From the cell containing the given text, extract its center point as [X, Y] coordinate. 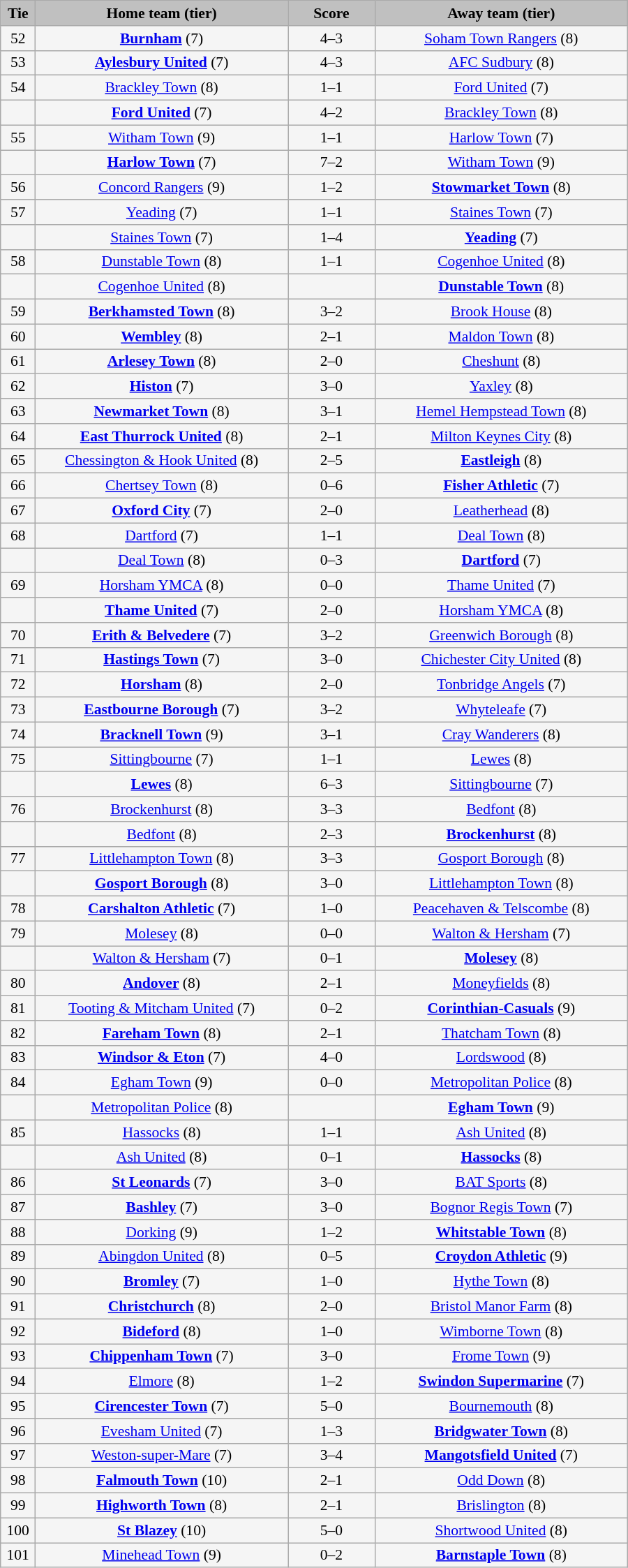
Andover (8) [162, 984]
Chessington & Hook United (8) [162, 461]
Corinthian-Casuals (9) [501, 1008]
4–2 [332, 113]
St Blazey (10) [162, 1530]
Berkhamsted Town (8) [162, 312]
97 [18, 1456]
Eastbourne Borough (7) [162, 710]
Bognor Regis Town (7) [501, 1207]
Frome Town (9) [501, 1356]
Oxford City (7) [162, 511]
7–2 [332, 163]
Away team (tier) [501, 13]
Chichester City United (8) [501, 660]
63 [18, 411]
Minehead Town (9) [162, 1555]
70 [18, 635]
74 [18, 734]
Dorking (9) [162, 1232]
Falmouth Town (10) [162, 1481]
BAT Sports (8) [501, 1183]
64 [18, 436]
Peacehaven & Telscombe (8) [501, 909]
72 [18, 685]
Cray Wanderers (8) [501, 734]
2–5 [332, 461]
Eastleigh (8) [501, 461]
Score [332, 13]
91 [18, 1307]
89 [18, 1257]
2–3 [332, 834]
83 [18, 1058]
Home team (tier) [162, 13]
92 [18, 1331]
Brislington (8) [501, 1506]
Bournemouth (8) [501, 1406]
Swindon Supermarine (7) [501, 1382]
99 [18, 1506]
59 [18, 312]
Evesham United (7) [162, 1431]
67 [18, 511]
85 [18, 1132]
55 [18, 138]
98 [18, 1481]
80 [18, 984]
Soham Town Rangers (8) [501, 38]
Horsham (8) [162, 685]
Abingdon United (8) [162, 1257]
Bridgwater Town (8) [501, 1431]
56 [18, 188]
Stowmarket Town (8) [501, 188]
0–3 [332, 561]
Greenwich Borough (8) [501, 635]
Croydon Athletic (9) [501, 1257]
100 [18, 1530]
AFC Sudbury (8) [501, 63]
71 [18, 660]
Fareham Town (8) [162, 1033]
Tie [18, 13]
78 [18, 909]
Wimborne Town (8) [501, 1331]
62 [18, 387]
Hemel Hempstead Town (8) [501, 411]
53 [18, 63]
Lordswood (8) [501, 1058]
88 [18, 1232]
Bideford (8) [162, 1331]
Carshalton Athletic (7) [162, 909]
87 [18, 1207]
1–3 [332, 1431]
Wembley (8) [162, 336]
75 [18, 760]
3–4 [332, 1456]
Chippenham Town (7) [162, 1356]
4–0 [332, 1058]
82 [18, 1033]
68 [18, 535]
Elmore (8) [162, 1382]
Highworth Town (8) [162, 1506]
79 [18, 933]
Arlesey Town (8) [162, 362]
96 [18, 1431]
1–4 [332, 237]
Hythe Town (8) [501, 1282]
81 [18, 1008]
Tonbridge Angels (7) [501, 685]
6–3 [332, 785]
90 [18, 1282]
Cirencester Town (7) [162, 1406]
Tooting & Mitcham United (7) [162, 1008]
Whyteleafe (7) [501, 710]
Concord Rangers (9) [162, 188]
61 [18, 362]
Erith & Belvedere (7) [162, 635]
69 [18, 586]
95 [18, 1406]
Aylesbury United (7) [162, 63]
58 [18, 262]
Leatherhead (8) [501, 511]
84 [18, 1083]
Yaxley (8) [501, 387]
Hastings Town (7) [162, 660]
St Leonards (7) [162, 1183]
Mangotsfield United (7) [501, 1456]
Burnham (7) [162, 38]
Barnstaple Town (8) [501, 1555]
Bromley (7) [162, 1282]
Brook House (8) [501, 312]
77 [18, 859]
Moneyfields (8) [501, 984]
54 [18, 88]
76 [18, 809]
East Thurrock United (8) [162, 436]
Fisher Athletic (7) [501, 486]
Shortwood United (8) [501, 1530]
Bracknell Town (9) [162, 734]
Christchurch (8) [162, 1307]
0–6 [332, 486]
60 [18, 336]
Whitstable Town (8) [501, 1232]
Maldon Town (8) [501, 336]
65 [18, 461]
Odd Down (8) [501, 1481]
Newmarket Town (8) [162, 411]
Thatcham Town (8) [501, 1033]
Chertsey Town (8) [162, 486]
93 [18, 1356]
Cheshunt (8) [501, 362]
73 [18, 710]
Milton Keynes City (8) [501, 436]
Bristol Manor Farm (8) [501, 1307]
86 [18, 1183]
57 [18, 212]
66 [18, 486]
101 [18, 1555]
94 [18, 1382]
Bashley (7) [162, 1207]
52 [18, 38]
Histon (7) [162, 387]
Weston-super-Mare (7) [162, 1456]
0–5 [332, 1257]
Windsor & Eton (7) [162, 1058]
